Locate the cell with the specified text and output its [X, Y] center coordinate. 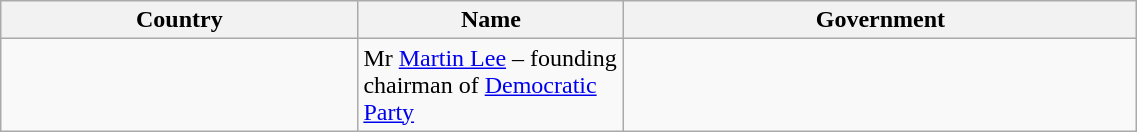
Mr Martin Lee – founding chairman of Democratic Party [491, 85]
Government [880, 20]
Country [180, 20]
Name [491, 20]
